Output the [x, y] coordinate of the center of the cell containing the given text.  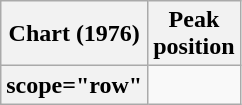
scope="row" [74, 85]
Peakposition [194, 34]
Chart (1976) [74, 34]
